From the cell containing the given text, extract its center point as (X, Y) coordinate. 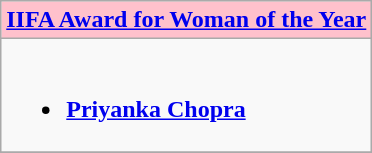
Priyanka Chopra (186, 96)
IIFA Award for Woman of the Year (186, 20)
